Determine the (X, Y) coordinate at the center of the cell enclosing the given text.  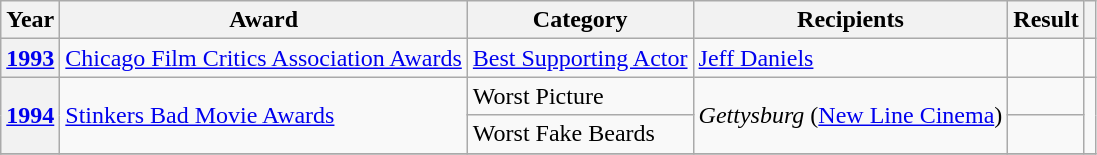
Gettysburg (New Line Cinema) (850, 115)
1993 (30, 58)
Award (264, 20)
Result (1046, 20)
Jeff Daniels (850, 58)
1994 (30, 115)
Chicago Film Critics Association Awards (264, 58)
Year (30, 20)
Category (580, 20)
Recipients (850, 20)
Worst Fake Beards (580, 134)
Stinkers Bad Movie Awards (264, 115)
Best Supporting Actor (580, 58)
Worst Picture (580, 96)
